Extract the [X, Y] coordinate from the center of the cell holding the provided text.  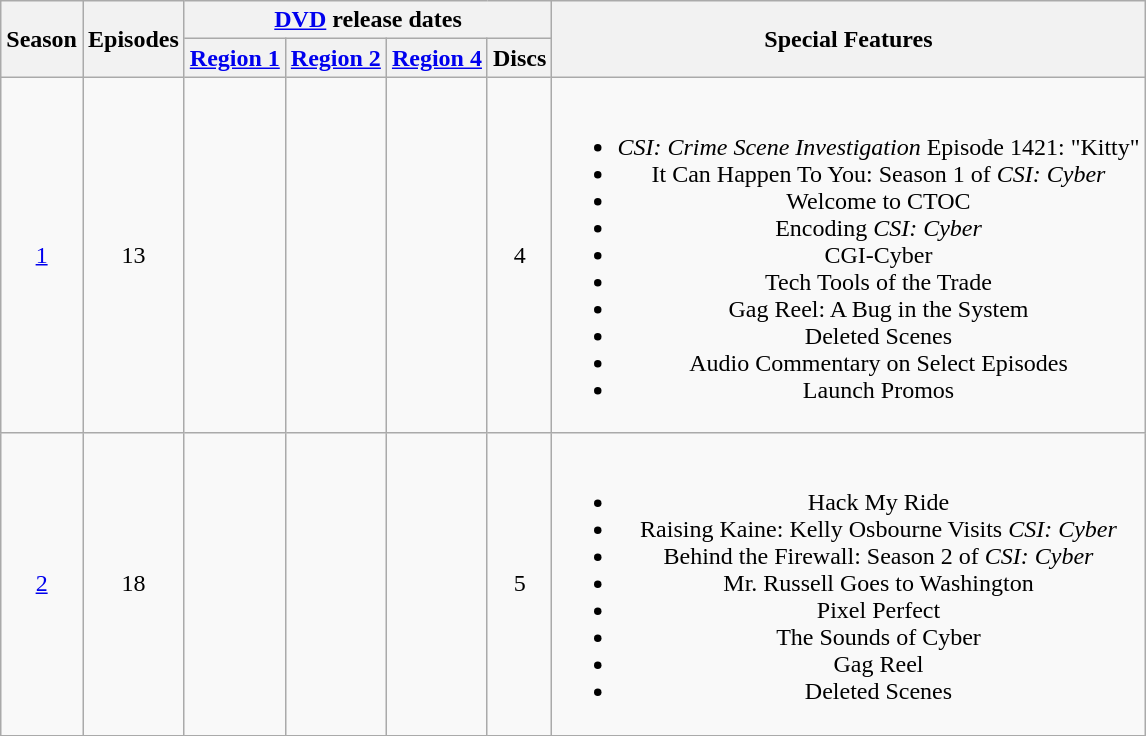
2 [42, 584]
Special Features [848, 39]
18 [133, 584]
Region 4 [436, 58]
13 [133, 255]
4 [519, 255]
Region 2 [336, 58]
Discs [519, 58]
Episodes [133, 39]
Season [42, 39]
5 [519, 584]
1 [42, 255]
DVD release dates [368, 20]
Region 1 [234, 58]
